Return the (x, y) coordinate for the center point of the cell that contains the specified text.  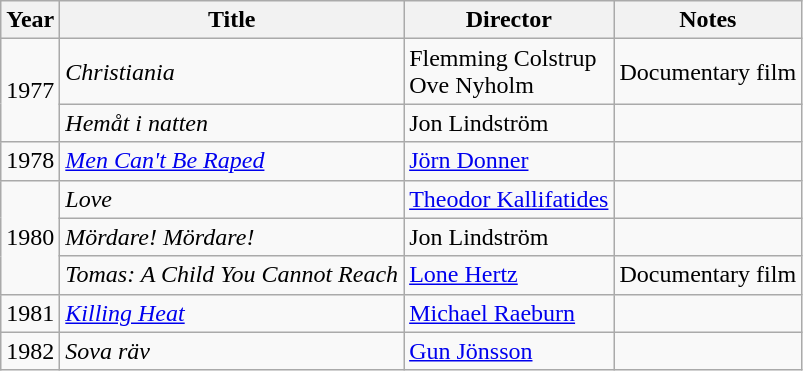
Lone Hertz (509, 275)
Gun Jönsson (509, 351)
Christiania (232, 72)
Title (232, 20)
Men Can't Be Raped (232, 161)
Killing Heat (232, 313)
Notes (708, 20)
Theodor Kallifatides (509, 199)
Hemåt i natten (232, 123)
Year (30, 20)
Sova räv (232, 351)
1982 (30, 351)
Michael Raeburn (509, 313)
Director (509, 20)
Tomas: A Child You Cannot Reach (232, 275)
Love (232, 199)
1978 (30, 161)
1981 (30, 313)
1980 (30, 237)
Mördare! Mördare! (232, 237)
1977 (30, 90)
Flemming ColstrupOve Nyholm (509, 72)
Jörn Donner (509, 161)
